Scan for the cell matching the given text and deliver its [x, y] coordinate at center. 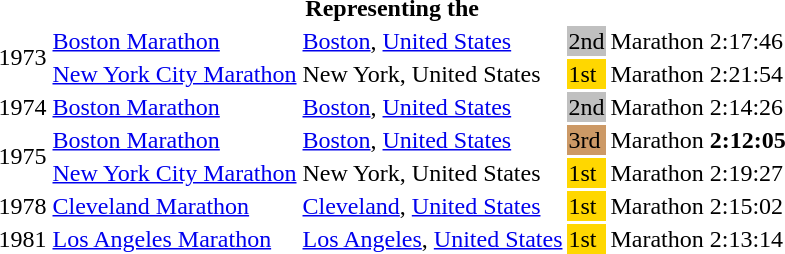
Cleveland Marathon [174, 206]
Los Angeles Marathon [174, 239]
Los Angeles, United States [432, 239]
Cleveland, United States [432, 206]
3rd [586, 140]
